Extract the (X, Y) coordinate from the center of the cell holding the provided text.  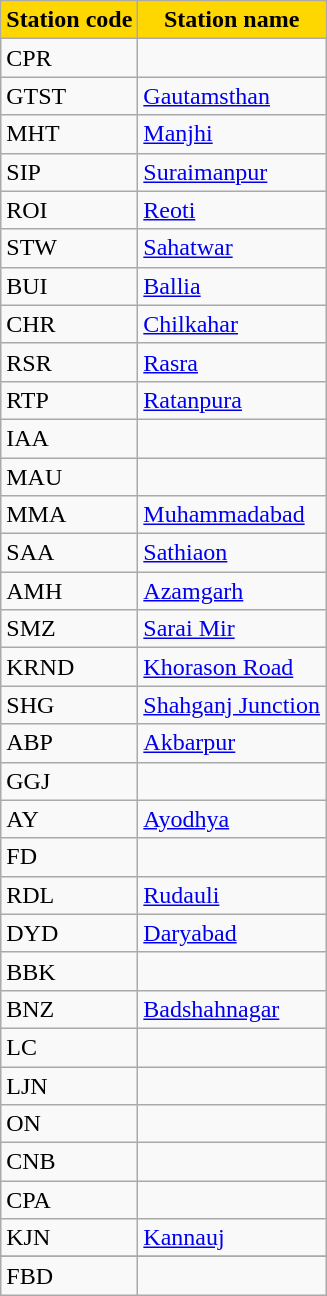
BBK (70, 971)
Badshahnagar (232, 1009)
Muhammadabad (232, 515)
KRND (70, 667)
STW (70, 248)
Ratanpura (232, 400)
Rudauli (232, 895)
ROI (70, 210)
CPA (70, 1200)
CPR (70, 58)
Ayodhya (232, 819)
Gautamsthan (232, 96)
SAA (70, 553)
Kannauj (232, 1238)
MMA (70, 515)
Sahatwar (232, 248)
KJN (70, 1238)
IAA (70, 438)
AY (70, 819)
Ballia (232, 286)
Shahganj Junction (232, 705)
Rasra (232, 362)
Azamgarh (232, 591)
CNB (70, 1162)
Sarai Mir (232, 629)
Station code (70, 20)
LJN (70, 1085)
Chilkahar (232, 324)
Station name (232, 20)
SHG (70, 705)
MHT (70, 134)
SMZ (70, 629)
Akbarpur (232, 743)
ABP (70, 743)
RSR (70, 362)
BUI (70, 286)
FD (70, 857)
Khorason Road (232, 667)
Daryabad (232, 933)
ON (70, 1124)
Manjhi (232, 134)
CHR (70, 324)
DYD (70, 933)
MAU (70, 477)
GGJ (70, 781)
RTP (70, 400)
RDL (70, 895)
Sathiaon (232, 553)
Suraimanpur (232, 172)
SIP (70, 172)
AMH (70, 591)
FBD (70, 1276)
LC (70, 1047)
Reoti (232, 210)
BNZ (70, 1009)
GTST (70, 96)
